Capture the cell that displays the provided text and extract its (X, Y) central coordinate. 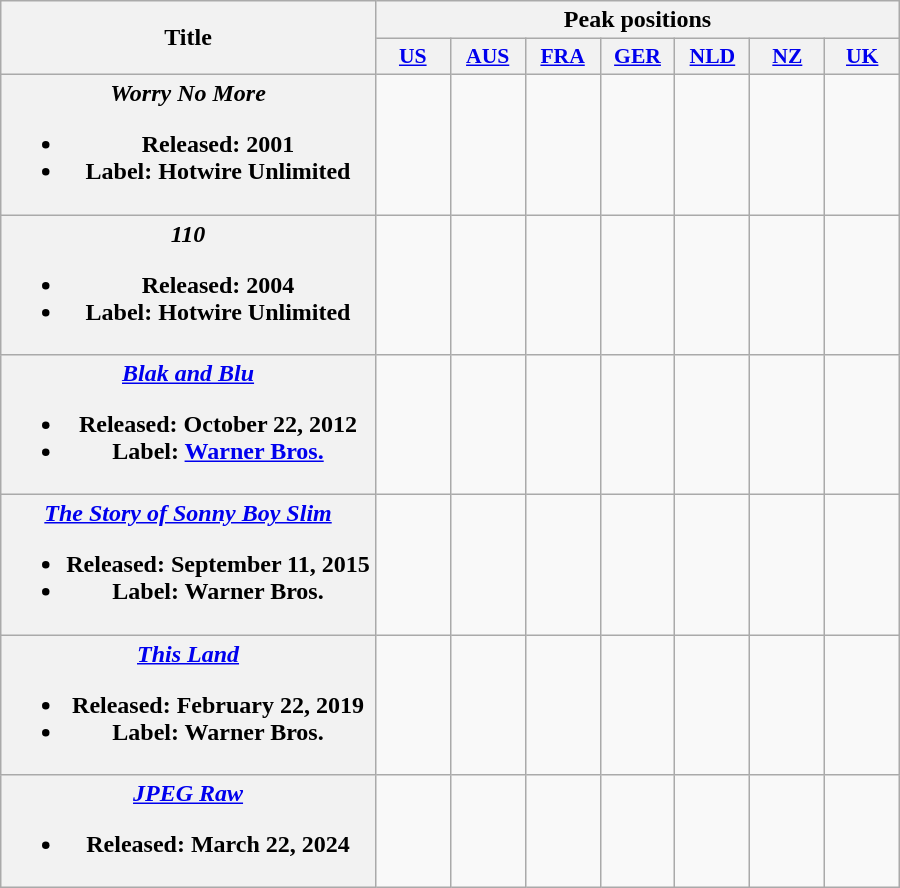
UK (862, 57)
AUS (488, 57)
FRA (562, 57)
110Released: 2004Label: Hotwire Unlimited (188, 284)
JPEG RawReleased: March 22, 2024 (188, 832)
Blak and BluReleased: October 22, 2012Label: Warner Bros. (188, 425)
Title (188, 38)
NLD (712, 57)
Peak positions (637, 20)
US (412, 57)
This LandReleased: February 22, 2019Label: Warner Bros. (188, 705)
Worry No MoreReleased: 2001Label: Hotwire Unlimited (188, 144)
GER (638, 57)
The Story of Sonny Boy SlimReleased: September 11, 2015Label: Warner Bros. (188, 565)
NZ (788, 57)
